Scan for the cell matching the given text and deliver its [X, Y] coordinate at center. 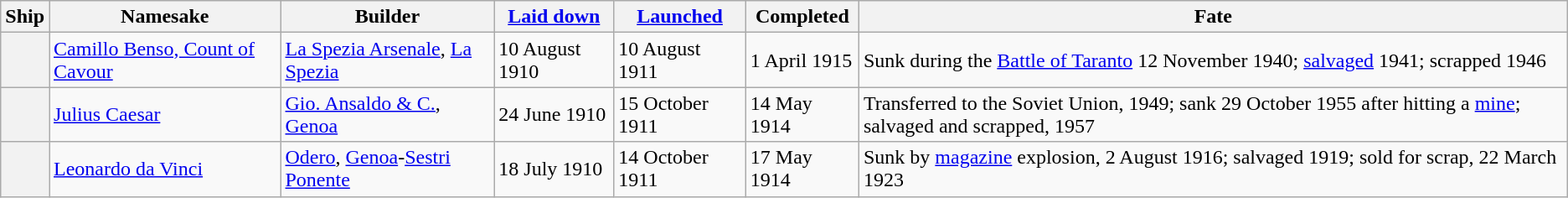
Builder [387, 17]
Transferred to the Soviet Union, 1949; sank 29 October 1955 after hitting a mine; salvaged and scrapped, 1957 [1213, 114]
14 October 1911 [680, 169]
Namesake [165, 17]
Sunk during the Battle of Taranto 12 November 1940; salvaged 1941; scrapped 1946 [1213, 60]
La Spezia Arsenale, La Spezia [387, 60]
Camillo Benso, Count of Cavour [165, 60]
Laid down [554, 17]
17 May 1914 [802, 169]
24 June 1910 [554, 114]
15 October 1911 [680, 114]
Ship [25, 17]
10 August 1911 [680, 60]
Completed [802, 17]
Fate [1213, 17]
1 April 1915 [802, 60]
Odero, Genoa-Sestri Ponente [387, 169]
Julius Caesar [165, 114]
Gio. Ansaldo & C., Genoa [387, 114]
14 May 1914 [802, 114]
Launched [680, 17]
Leonardo da Vinci [165, 169]
18 July 1910 [554, 169]
Sunk by magazine explosion, 2 August 1916; salvaged 1919; sold for scrap, 22 March 1923 [1213, 169]
10 August 1910 [554, 60]
